Locate the cell with the specified text and output its [X, Y] center coordinate. 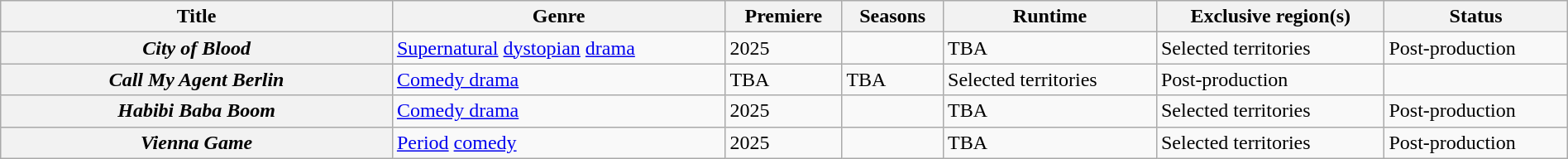
Supernatural dystopian drama [558, 48]
Runtime [1050, 17]
Call My Agent Berlin [197, 79]
Vienna Game [197, 142]
City of Blood [197, 48]
Genre [558, 17]
Habibi Baba Boom [197, 111]
Premiere [784, 17]
Seasons [893, 17]
Status [1475, 17]
Title [197, 17]
Exclusive region(s) [1270, 17]
Period comedy [558, 142]
